Pinpoint the cell where the given text exists, returning its [x, y] midpoint coordinate. 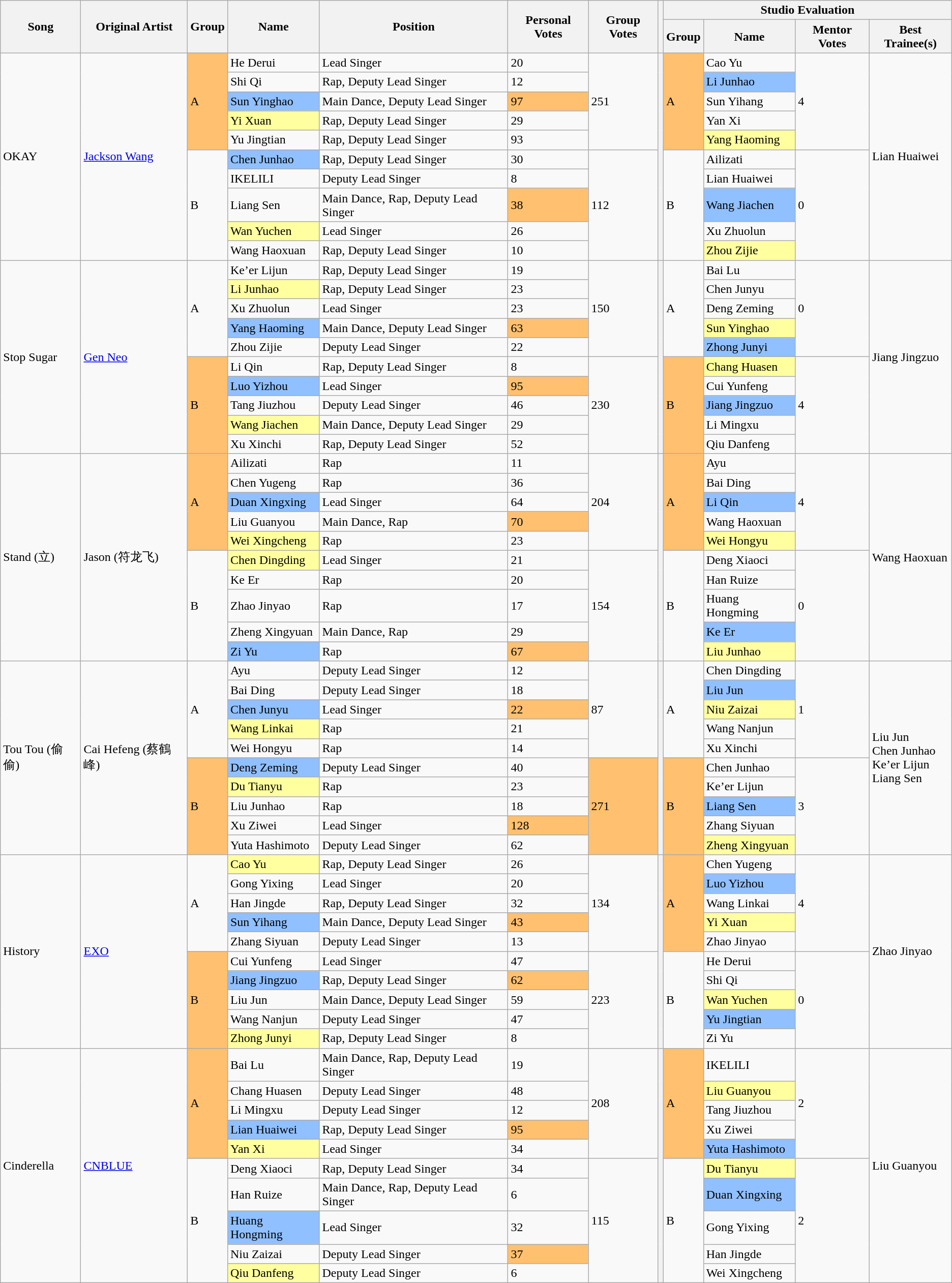
Cai Hefeng (蔡鶴峰) [134, 758]
Studio Evaluation [808, 10]
93 [548, 140]
11 [548, 463]
223 [623, 1000]
Gen Neo [134, 357]
208 [623, 1103]
CNBLUE [134, 1166]
3 [832, 806]
14 [548, 748]
46 [548, 405]
Group Votes [623, 26]
37 [548, 1254]
112 [623, 204]
Stand (立) [41, 557]
230 [623, 405]
OKAY [41, 157]
52 [548, 444]
87 [623, 709]
13 [548, 942]
Liu JunChen JunhaoKe’er LijunLiang Sen [910, 758]
134 [623, 903]
Tou Tou (偷偷) [41, 758]
Song [41, 26]
64 [548, 502]
EXO [134, 951]
128 [548, 825]
204 [623, 502]
Position [414, 26]
17 [548, 606]
36 [548, 483]
Stop Sugar [41, 357]
251 [623, 101]
70 [548, 521]
48 [548, 1091]
Jason (符龙飞) [134, 557]
40 [548, 767]
150 [623, 309]
59 [548, 1000]
Mentor Votes [832, 37]
1 [832, 709]
115 [623, 1220]
Jackson Wang [134, 157]
67 [548, 651]
History [41, 951]
Original Artist [134, 26]
Cinderella [41, 1166]
97 [548, 101]
Personal Votes [548, 26]
271 [623, 806]
43 [548, 922]
Best Trainee(s) [910, 37]
63 [548, 328]
10 [548, 250]
38 [548, 204]
30 [548, 159]
154 [623, 605]
